Search for the cell housing the specified text and yield its [X, Y] center coordinate. 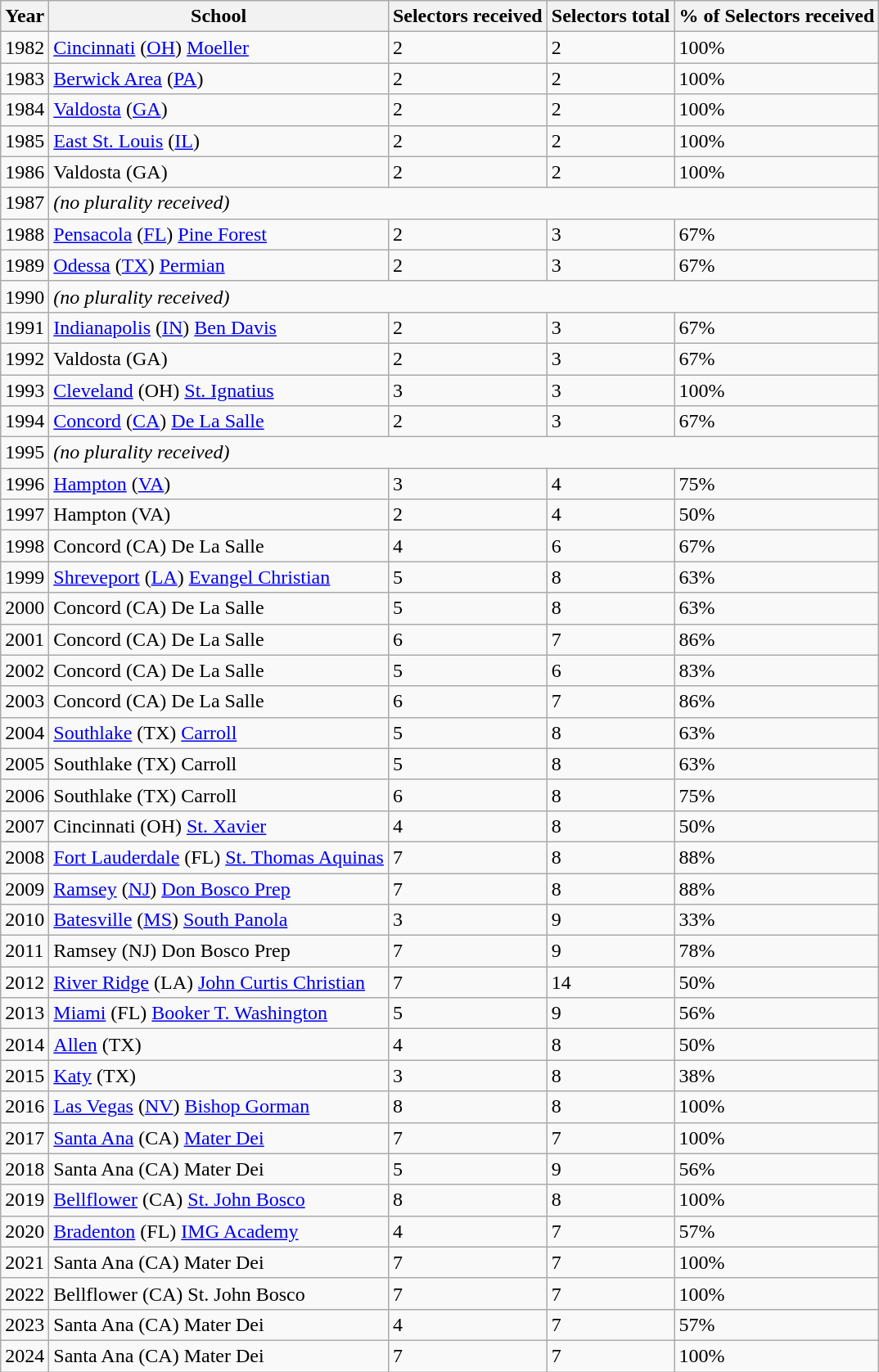
2024 [25, 1356]
2022 [25, 1293]
% of Selectors received [777, 16]
2009 [25, 888]
1999 [25, 577]
2001 [25, 639]
2004 [25, 733]
Miami (FL) Booker T. Washington [219, 1013]
1993 [25, 390]
1983 [25, 79]
Indianapolis (IN) Ben Davis [219, 327]
Selectors received [467, 16]
Cincinnati (OH) Moeller [219, 47]
Selectors total [611, 16]
1985 [25, 141]
2013 [25, 1013]
1995 [25, 453]
1994 [25, 422]
2012 [25, 982]
River Ridge (LA) John Curtis Christian [219, 982]
2007 [25, 826]
2017 [25, 1138]
1982 [25, 47]
Odessa (TX) Permian [219, 265]
Bradenton (FL) IMG Academy [219, 1231]
33% [777, 920]
Batesville (MS) South Panola [219, 920]
2006 [25, 795]
2014 [25, 1045]
14 [611, 982]
1992 [25, 359]
2018 [25, 1169]
Las Vegas (NV) Bishop Gorman [219, 1107]
1998 [25, 546]
2015 [25, 1076]
78% [777, 951]
Fort Lauderdale (FL) St. Thomas Aquinas [219, 857]
38% [777, 1076]
2020 [25, 1231]
2000 [25, 608]
2005 [25, 764]
Cincinnati (OH) St. Xavier [219, 826]
1987 [25, 203]
East St. Louis (IL) [219, 141]
1986 [25, 172]
2023 [25, 1325]
Cleveland (OH) St. Ignatius [219, 390]
Shreveport (LA) Evangel Christian [219, 577]
2002 [25, 670]
1996 [25, 484]
Pensacola (FL) Pine Forest [219, 234]
Berwick Area (PA) [219, 79]
1997 [25, 515]
Allen (TX) [219, 1045]
1990 [25, 296]
1988 [25, 234]
2008 [25, 857]
1989 [25, 265]
Year [25, 16]
Katy (TX) [219, 1076]
2021 [25, 1262]
2016 [25, 1107]
School [219, 16]
1984 [25, 110]
2019 [25, 1200]
1991 [25, 327]
83% [777, 670]
2011 [25, 951]
2010 [25, 920]
2003 [25, 702]
